Find where the given text appears and provide that cell's center as (X, Y) coordinate. 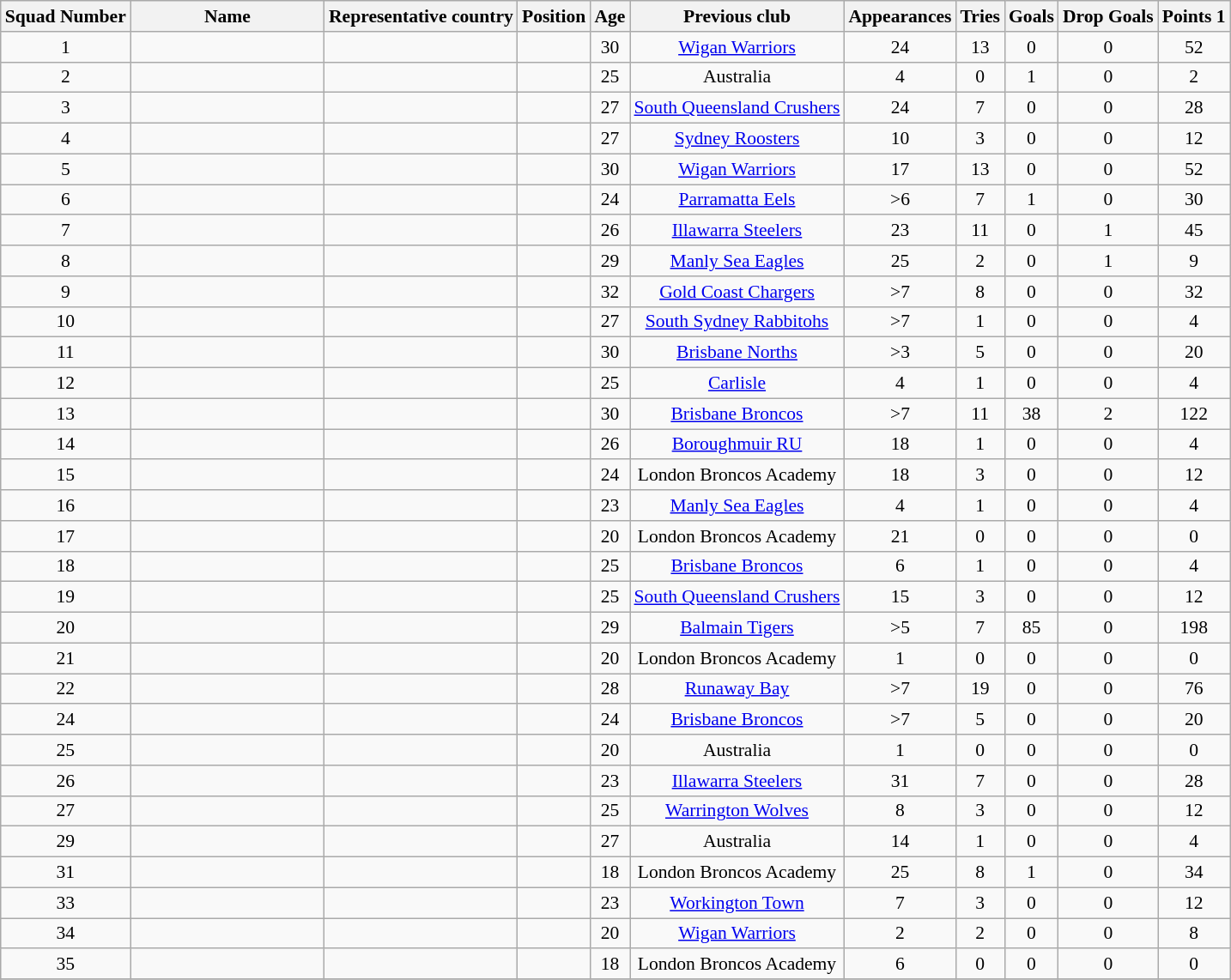
Age (609, 16)
16 (65, 505)
Warrington Wolves (737, 811)
Drop Goals (1108, 16)
South Sydney Rabbitohs (737, 322)
>3 (900, 353)
33 (65, 903)
Balmain Tigers (737, 628)
Sydney Roosters (737, 139)
Boroughmuir RU (737, 445)
Appearances (900, 16)
Runaway Bay (737, 689)
Goals (1032, 16)
Workington Town (737, 903)
Brisbane Norths (737, 353)
Squad Number (65, 16)
45 (1194, 231)
85 (1032, 628)
Previous club (737, 16)
>6 (900, 200)
76 (1194, 689)
Representative country (421, 16)
Name (227, 16)
198 (1194, 628)
>5 (900, 628)
Parramatta Eels (737, 200)
Position (554, 16)
22 (65, 689)
Points 1 (1194, 16)
38 (1032, 414)
122 (1194, 414)
35 (65, 965)
Tries (980, 16)
Carlisle (737, 384)
Gold Coast Chargers (737, 292)
